Search for the cell housing the specified text and yield its [x, y] center coordinate. 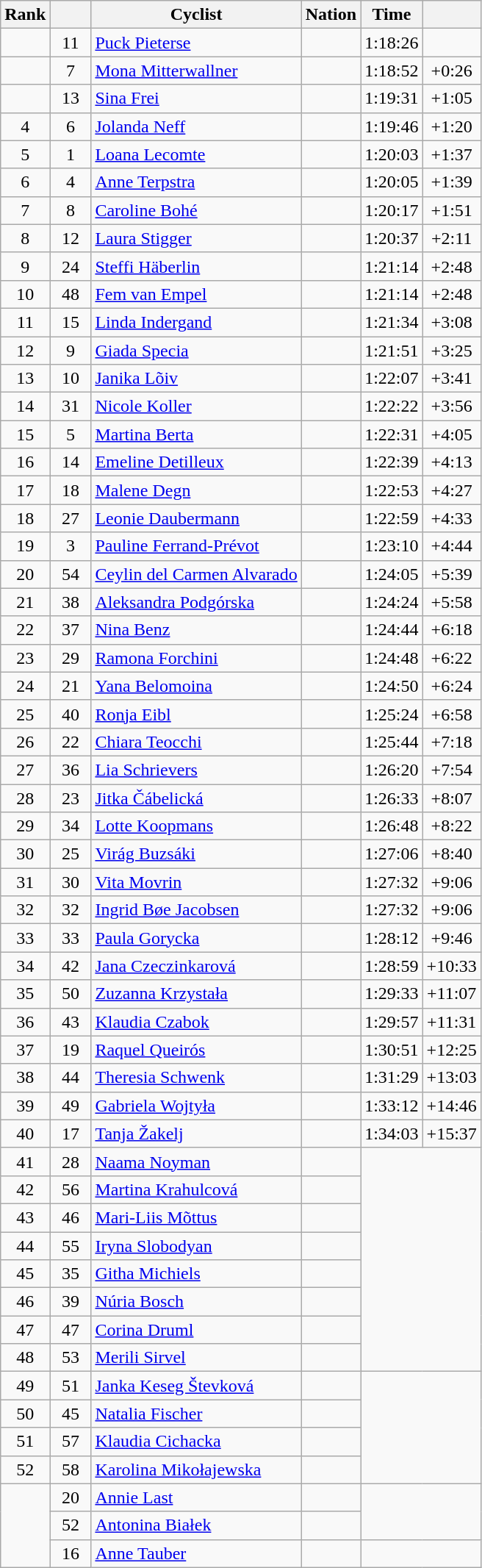
1:22:59 [392, 518]
Laura Stigger [196, 238]
Theresia Schwenk [196, 1078]
Time [392, 15]
Tanja Žakelj [196, 1134]
1:29:33 [392, 994]
1:25:44 [392, 742]
1:33:12 [392, 1106]
Lia Schrievers [196, 770]
1:27:06 [392, 854]
Klaudia Cichacka [196, 1442]
+3:56 [451, 407]
+4:44 [451, 546]
Giada Specia [196, 351]
Puck Pieterse [196, 43]
+4:05 [451, 434]
1:28:59 [392, 966]
Steffi Häberlin [196, 266]
Malene Degn [196, 490]
1:24:44 [392, 630]
1 [71, 154]
Antonina Białek [196, 1525]
Nicole Koller [196, 407]
Pauline Ferrand-Prévot [196, 546]
+8:40 [451, 854]
+11:07 [451, 994]
Aleksandra Podgórska [196, 602]
1:19:46 [392, 126]
Iryna Slobodyan [196, 1246]
Chiara Teocchi [196, 742]
+1:51 [451, 210]
+5:58 [451, 602]
+6:24 [451, 686]
Ronja Eibl [196, 714]
1:24:24 [392, 602]
3 [71, 546]
+4:33 [451, 518]
Merili Sirvel [196, 1358]
Janika Lõiv [196, 379]
1:34:03 [392, 1134]
1:26:33 [392, 798]
1:20:37 [392, 238]
Zuzanna Krzystała [196, 994]
57 [71, 1442]
1:22:53 [392, 490]
Paula Gorycka [196, 938]
+12:25 [451, 1050]
+13:03 [451, 1078]
+9:46 [451, 938]
1:26:20 [392, 770]
1:23:10 [392, 546]
1:24:50 [392, 686]
1:28:12 [392, 938]
Cyclist [196, 15]
+1:39 [451, 182]
+6:18 [451, 630]
Yana Belomoina [196, 686]
Emeline Detilleux [196, 462]
Loana Lecomte [196, 154]
Karolina Mikołajewska [196, 1469]
1:18:26 [392, 43]
+7:54 [451, 770]
41 [25, 1161]
+0:26 [451, 71]
1:31:29 [392, 1078]
+1:20 [451, 126]
Jana Czeczinkarová [196, 966]
Linda Indergand [196, 322]
+8:22 [451, 826]
Núria Bosch [196, 1302]
+3:41 [451, 379]
+3:08 [451, 322]
Annie Last [196, 1497]
Corina Druml [196, 1330]
1:26:48 [392, 826]
Vita Movrin [196, 882]
Jolanda Neff [196, 126]
1:20:05 [392, 182]
55 [71, 1246]
Ramona Forchini [196, 658]
+2:11 [451, 238]
1:20:17 [392, 210]
Sina Frei [196, 99]
+1:05 [451, 99]
Mari-Liis Mõttus [196, 1217]
1:29:57 [392, 1022]
1:24:48 [392, 658]
1:30:51 [392, 1050]
1:21:34 [392, 322]
1:22:31 [392, 434]
+14:46 [451, 1106]
+3:25 [451, 351]
Anne Tauber [196, 1553]
Gabriela Wojtyła [196, 1106]
+1:37 [451, 154]
Nation [331, 15]
1:21:51 [392, 351]
1:20:03 [392, 154]
Natalia Fischer [196, 1414]
Rank [25, 15]
Ingrid Bøe Jacobsen [196, 910]
Lotte Koopmans [196, 826]
1:19:31 [392, 99]
54 [71, 574]
+15:37 [451, 1134]
1:24:05 [392, 574]
53 [71, 1358]
Caroline Bohé [196, 210]
+5:39 [451, 574]
1:22:22 [392, 407]
1:25:24 [392, 714]
1:18:52 [392, 71]
Leonie Daubermann [196, 518]
Raquel Queirós [196, 1050]
Nina Benz [196, 630]
+11:31 [451, 1022]
+4:27 [451, 490]
26 [25, 742]
+7:18 [451, 742]
Ceylin del Carmen Alvarado [196, 574]
Virág Buzsáki [196, 854]
Mona Mitterwallner [196, 71]
+10:33 [451, 966]
58 [71, 1469]
+8:07 [451, 798]
Githa Michiels [196, 1274]
1:22:07 [392, 379]
Martina Krahulcová [196, 1189]
Klaudia Czabok [196, 1022]
Anne Terpstra [196, 182]
Fem van Empel [196, 294]
+6:58 [451, 714]
Martina Berta [196, 434]
Janka Keseg Števková [196, 1386]
Jitka Čábelická [196, 798]
Naama Noyman [196, 1161]
1:22:39 [392, 462]
+6:22 [451, 658]
+4:13 [451, 462]
56 [71, 1189]
